Search for the cell housing the specified text and yield its [X, Y] center coordinate. 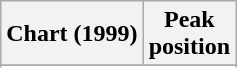
Chart (1999) [72, 34]
Peakposition [189, 34]
